Extract the [x, y] coordinate from the center of the cell holding the provided text.  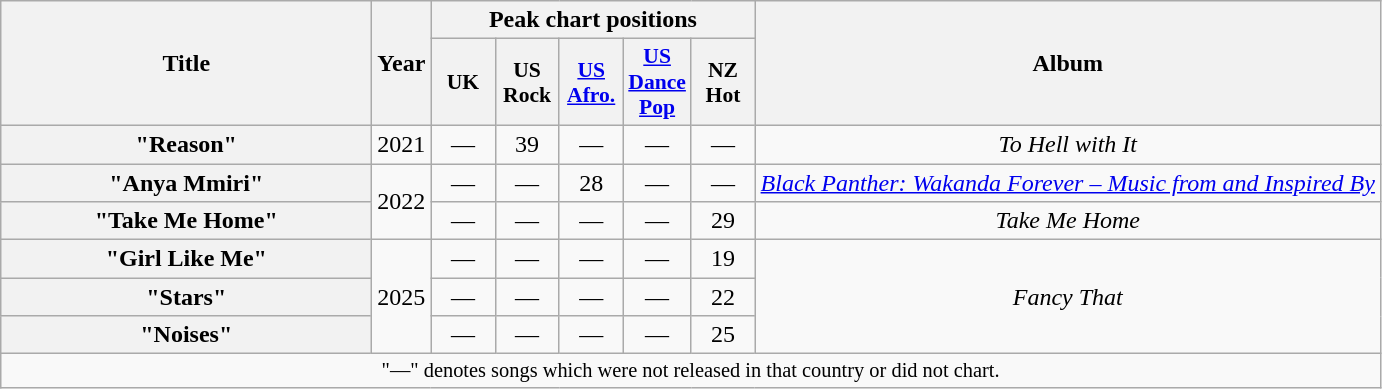
UK [463, 82]
Album [1068, 64]
Black Panther: Wakanda Forever – Music from and Inspired By [1068, 183]
"Reason" [186, 144]
2025 [402, 297]
Title [186, 64]
Year [402, 64]
Peak chart positions [593, 20]
"Girl Like Me" [186, 259]
2022 [402, 202]
"—" denotes songs which were not released in that country or did not chart. [691, 371]
2021 [402, 144]
Fancy That [1068, 297]
NZHot [723, 82]
USAfro. [591, 82]
39 [527, 144]
28 [591, 183]
22 [723, 297]
19 [723, 259]
"Noises" [186, 335]
"Anya Mmiri" [186, 183]
25 [723, 335]
Take Me Home [1068, 221]
29 [723, 221]
USDancePop [657, 82]
"Stars" [186, 297]
"Take Me Home" [186, 221]
USRock [527, 82]
To Hell with It [1068, 144]
